Identify which cell holds the provided text, then report its (x, y) central coordinate. 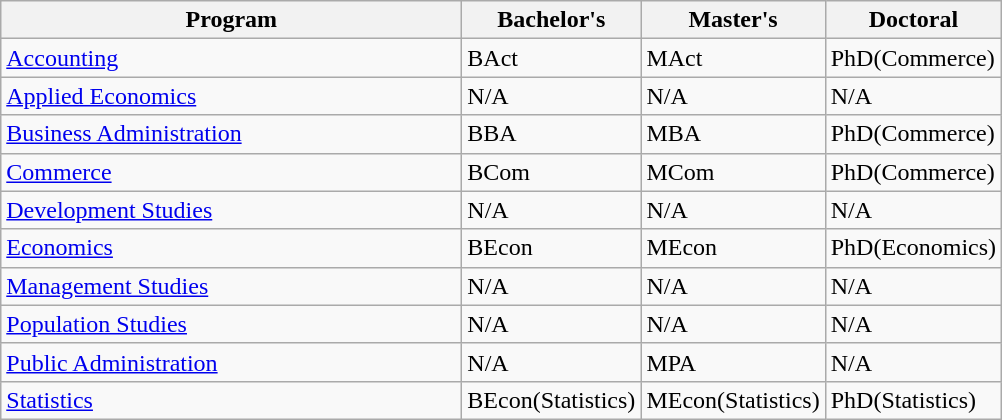
MBA (733, 134)
MPA (733, 362)
BCom (552, 172)
MEcon (733, 248)
Management Studies (232, 286)
Bachelor's (552, 20)
Development Studies (232, 210)
MAct (733, 58)
Business Administration (232, 134)
MEcon(Statistics) (733, 400)
Master's (733, 20)
BAct (552, 58)
Public Administration (232, 362)
BEcon(Statistics) (552, 400)
Economics (232, 248)
Statistics (232, 400)
Program (232, 20)
Applied Economics (232, 96)
BBA (552, 134)
PhD(Economics) (913, 248)
MCom (733, 172)
Population Studies (232, 324)
Commerce (232, 172)
PhD(Statistics) (913, 400)
Accounting (232, 58)
BEcon (552, 248)
Doctoral (913, 20)
